Scan for the cell matching the given text and deliver its (X, Y) coordinate at center. 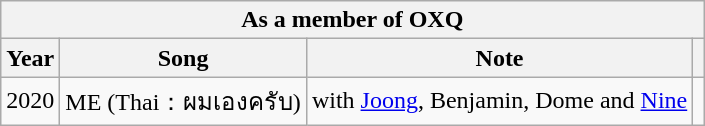
ME (Thai：ผมเองครับ) (184, 102)
Song (184, 58)
As a member of OXQ (352, 20)
Note (499, 58)
with Joong, Benjamin, Dome and Nine (499, 102)
2020 (30, 102)
Year (30, 58)
